Pinpoint the cell where the given text exists, returning its (X, Y) midpoint coordinate. 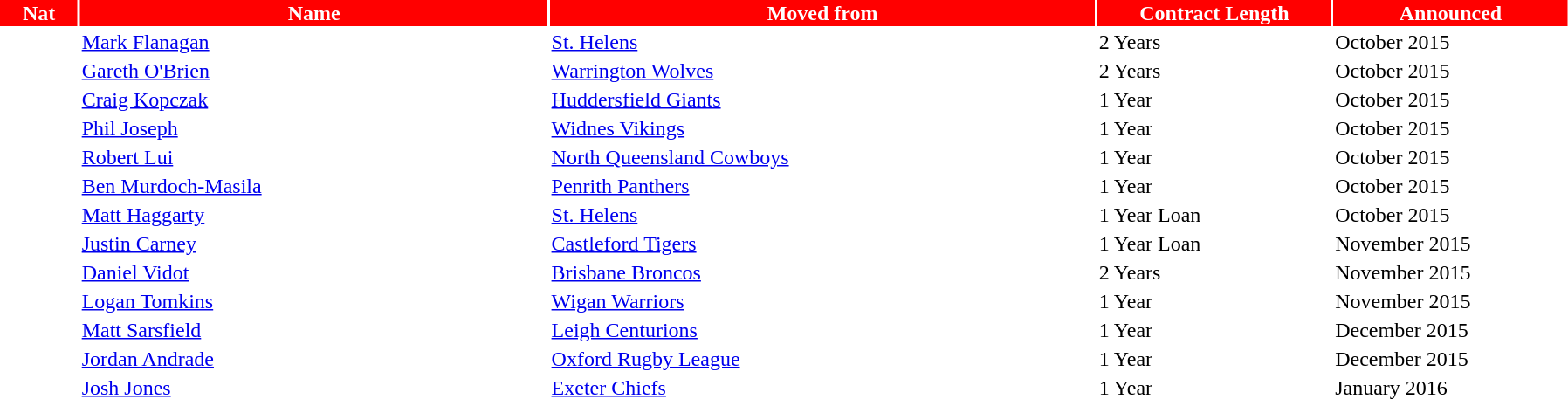
Oxford Rugby League (822, 359)
Leigh Centurions (822, 330)
Widnes Vikings (822, 128)
Jordan Andrade (314, 359)
Wigan Warriors (822, 301)
Penrith Panthers (822, 186)
Contract Length (1214, 13)
Robert Lui (314, 157)
Warrington Wolves (822, 71)
Brisbane Broncos (822, 272)
Justin Carney (314, 244)
Phil Joseph (314, 128)
Matt Haggarty (314, 215)
Matt Sarsfield (314, 330)
Name (314, 13)
Huddersfield Giants (822, 100)
Craig Kopczak (314, 100)
Ben Murdoch-Masila (314, 186)
Announced (1451, 13)
North Queensland Cowboys (822, 157)
Castleford Tigers (822, 244)
Gareth O'Brien (314, 71)
Logan Tomkins (314, 301)
Mark Flanagan (314, 42)
Nat (38, 13)
Moved from (822, 13)
Daniel Vidot (314, 272)
